Determine the (X, Y) coordinate at the center of the cell enclosing the given text.  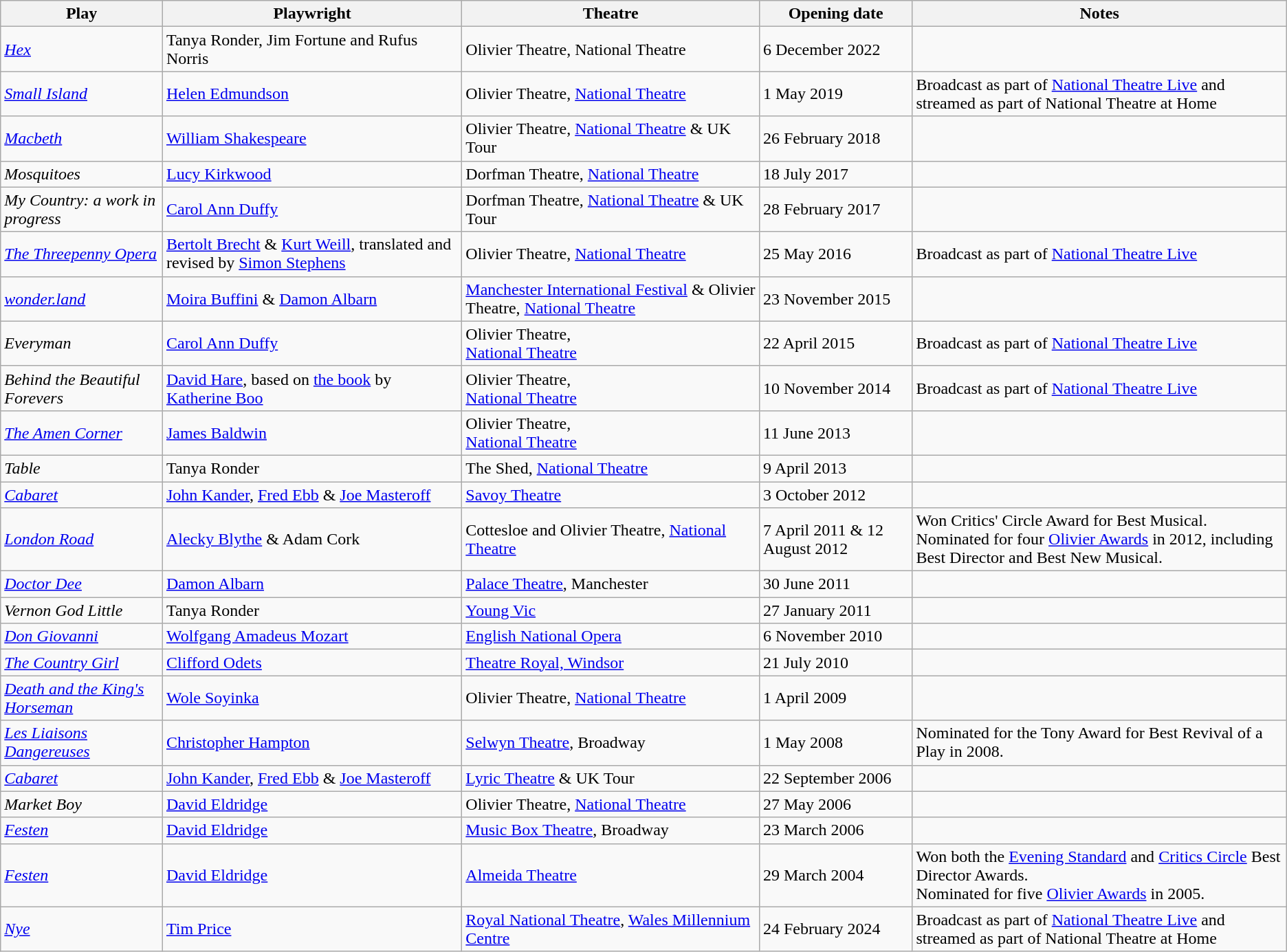
23 March 2006 (835, 830)
7 April 2011 & 12 August 2012 (835, 540)
6 December 2022 (835, 49)
Everyman (82, 344)
Alecky Blythe & Adam Cork (312, 540)
Won both the Evening Standard and Critics Circle Best Director Awards.Nominated for five Olivier Awards in 2005. (1099, 875)
22 September 2006 (835, 778)
Music Box Theatre, Broadway (610, 830)
Wolfgang Amadeus Mozart (312, 636)
Playwright (312, 14)
Table (82, 468)
Young Vic (610, 610)
Behind the Beautiful Forevers (82, 388)
Selwyn Theatre, Broadway (610, 742)
Macbeth (82, 139)
London Road (82, 540)
The Amen Corner (82, 433)
Dorfman Theatre, National Theatre & UK Tour (610, 209)
29 March 2004 (835, 875)
9 April 2013 (835, 468)
Opening date (835, 14)
Nominated for the Tony Award for Best Revival of a Play in 2008. (1099, 742)
18 July 2017 (835, 174)
21 July 2010 (835, 663)
24 February 2024 (835, 929)
Nye (82, 929)
Vernon God Little (82, 610)
27 January 2011 (835, 610)
Savoy Theatre (610, 494)
Moira Buffini & Damon Albarn (312, 298)
James Baldwin (312, 433)
Lyric Theatre & UK Tour (610, 778)
1 April 2009 (835, 698)
3 October 2012 (835, 494)
Don Giovanni (82, 636)
Olivier Theatre, National Theatre & UK Tour (610, 139)
wonder.land (82, 298)
Notes (1099, 14)
Market Boy (82, 804)
Theatre Royal, Windsor (610, 663)
Clifford Odets (312, 663)
My Country: a work in progress (82, 209)
11 June 2013 (835, 433)
10 November 2014 (835, 388)
Damon Albarn (312, 584)
26 February 2018 (835, 139)
22 April 2015 (835, 344)
6 November 2010 (835, 636)
Lucy Kirkwood (312, 174)
1 May 2019 (835, 93)
William Shakespeare (312, 139)
The Country Girl (82, 663)
Almeida Theatre (610, 875)
Les Liaisons Dangereuses (82, 742)
The Threepenny Opera (82, 254)
Play (82, 14)
Death and the King's Horseman (82, 698)
The Shed, National Theatre (610, 468)
25 May 2016 (835, 254)
Won Critics' Circle Award for Best Musical.Nominated for four Olivier Awards in 2012, including Best Director and Best New Musical. (1099, 540)
30 June 2011 (835, 584)
Royal National Theatre, Wales Millennium Centre (610, 929)
28 February 2017 (835, 209)
Theatre (610, 14)
Mosquitoes (82, 174)
Tanya Ronder, Jim Fortune and Rufus Norris (312, 49)
Christopher Hampton (312, 742)
Wole Soyinka (312, 698)
David Hare, based on the book by Katherine Boo (312, 388)
English National Opera (610, 636)
Palace Theatre, Manchester (610, 584)
Hex (82, 49)
Manchester International Festival & Olivier Theatre, National Theatre (610, 298)
27 May 2006 (835, 804)
23 November 2015 (835, 298)
Bertolt Brecht & Kurt Weill, translated and revised by Simon Stephens (312, 254)
Tim Price (312, 929)
Cottesloe and Olivier Theatre, National Theatre (610, 540)
Doctor Dee (82, 584)
1 May 2008 (835, 742)
Dorfman Theatre, National Theatre (610, 174)
Small Island (82, 93)
Helen Edmundson (312, 93)
